Return the (X, Y) coordinate for the center point of the cell that contains the specified text.  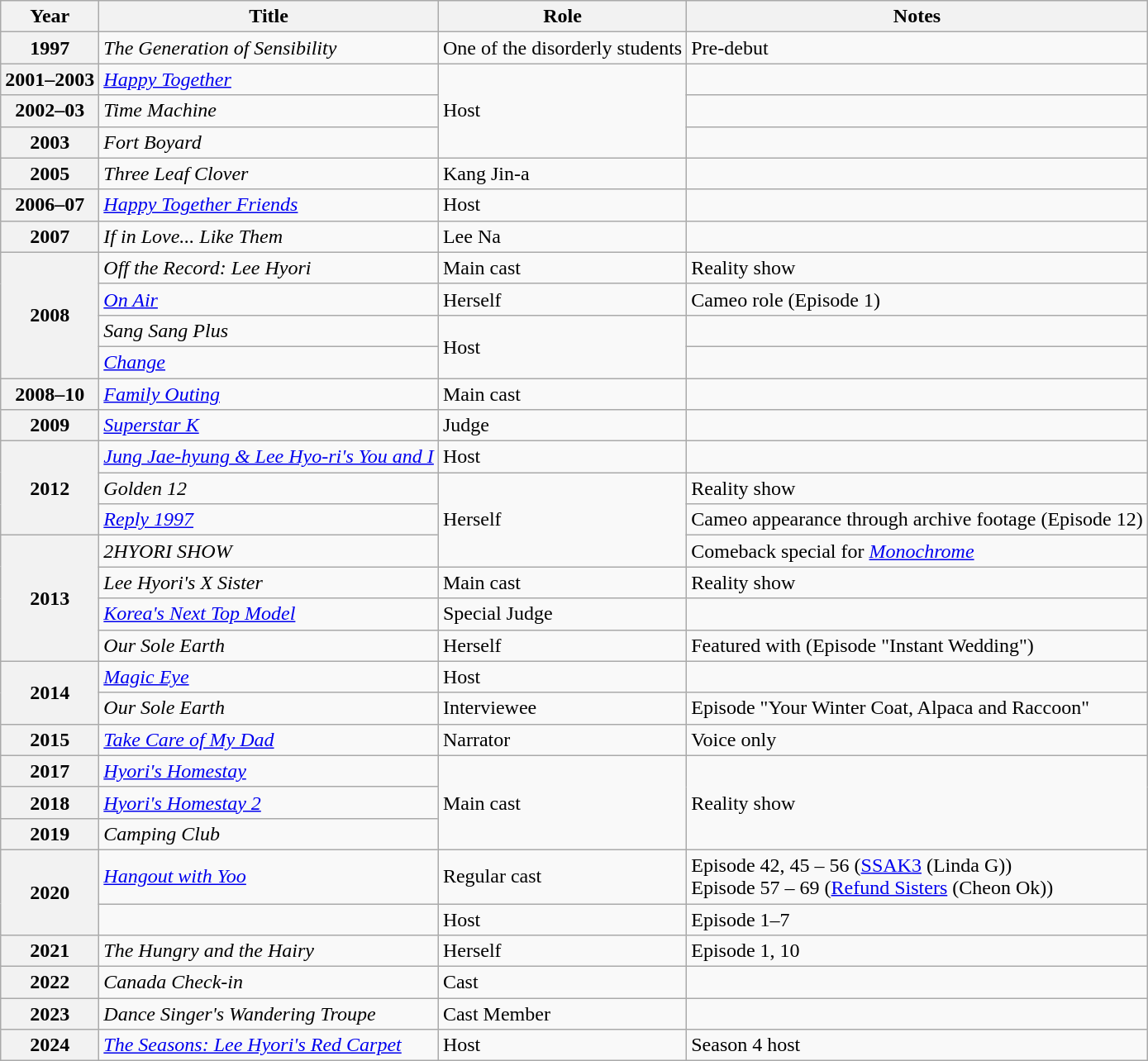
Sang Sang Plus (269, 331)
2015 (50, 740)
Magic Eye (269, 677)
Notes (917, 17)
Episode "Your Winter Coat, Alpaca and Raccoon" (917, 708)
Hangout with Yoo (269, 876)
2007 (50, 236)
2012 (50, 488)
Interviewee (562, 708)
One of the disorderly students (562, 48)
2019 (50, 834)
On Air (269, 299)
2014 (50, 692)
2006–07 (50, 205)
2021 (50, 951)
Happy Together (269, 79)
Golden 12 (269, 488)
Jung Jae-hyung & Lee Hyo-ri's You and I (269, 457)
Role (562, 17)
The Generation of Sensibility (269, 48)
Dance Singer's Wandering Troupe (269, 1014)
Family Outing (269, 394)
1997 (50, 48)
Year (50, 17)
Time Machine (269, 111)
Lee Hyori's X Sister (269, 583)
Season 4 host (917, 1045)
2008 (50, 315)
Korea's Next Top Model (269, 614)
Episode 42, 45 – 56 (SSAK3 (Linda G))Episode 57 – 69 (Refund Sisters (Cheon Ok)) (917, 876)
Judge (562, 426)
Lee Na (562, 236)
Cameo role (Episode 1) (917, 299)
2002–03 (50, 111)
If in Love... Like Them (269, 236)
Fort Boyard (269, 142)
2001–2003 (50, 79)
The Hungry and the Hairy (269, 951)
2HYORI SHOW (269, 551)
Reply 1997 (269, 520)
Canada Check-in (269, 982)
Hyori's Homestay (269, 771)
Hyori's Homestay 2 (269, 802)
Happy Together Friends (269, 205)
2024 (50, 1045)
Take Care of My Dad (269, 740)
Title (269, 17)
Change (269, 362)
2020 (50, 892)
Three Leaf Clover (269, 174)
Superstar K (269, 426)
Special Judge (562, 614)
2017 (50, 771)
Narrator (562, 740)
Cameo appearance through archive footage (Episode 12) (917, 520)
2023 (50, 1014)
Off the Record: Lee Hyori (269, 268)
2022 (50, 982)
2009 (50, 426)
The Seasons: Lee Hyori's Red Carpet (269, 1045)
Pre-debut (917, 48)
2005 (50, 174)
Featured with (Episode "Instant Wedding") (917, 645)
2018 (50, 802)
2013 (50, 598)
Camping Club (269, 834)
Episode 1, 10 (917, 951)
Regular cast (562, 876)
Comeback special for Monochrome (917, 551)
Voice only (917, 740)
Episode 1–7 (917, 920)
Cast (562, 982)
Kang Jin-a (562, 174)
Cast Member (562, 1014)
2008–10 (50, 394)
2003 (50, 142)
